Return [X, Y] of the center of cell containing provided text 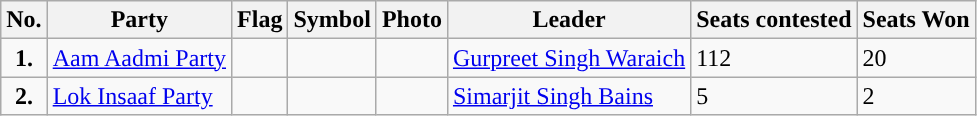
Seats contested [774, 20]
No. [24, 20]
112 [774, 58]
Party [139, 20]
Leader [568, 20]
2 [916, 96]
1. [24, 58]
5 [774, 96]
Photo [412, 20]
Gurpreet Singh Waraich [568, 58]
Aam Aadmi Party [139, 58]
Lok Insaaf Party [139, 96]
20 [916, 58]
Flag [260, 20]
Symbol [332, 20]
Seats Won [916, 20]
Simarjit Singh Bains [568, 96]
2. [24, 96]
